Scan for the cell matching the given text and deliver its (X, Y) coordinate at center. 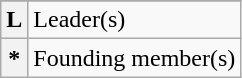
Founding member(s) (134, 58)
Leader(s) (134, 20)
L (14, 20)
* (14, 58)
